Scan for the cell matching the given text and deliver its (x, y) coordinate at center. 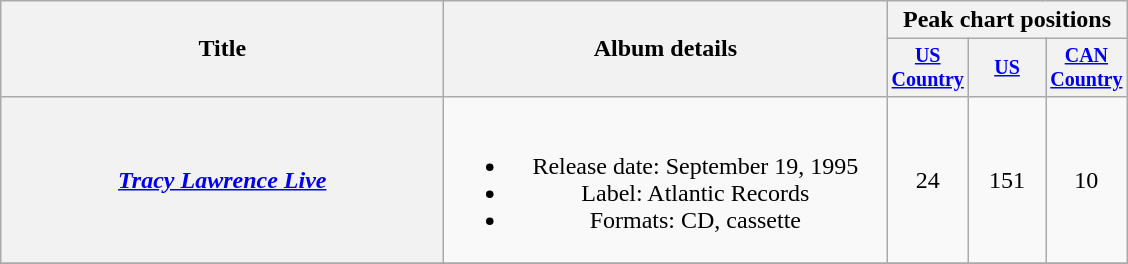
10 (1087, 180)
US (1008, 68)
Release date: September 19, 1995Label: Atlantic RecordsFormats: CD, cassette (666, 180)
151 (1008, 180)
US Country (928, 68)
Title (222, 49)
CAN Country (1087, 68)
Album details (666, 49)
Peak chart positions (1007, 20)
24 (928, 180)
Tracy Lawrence Live (222, 180)
